Locate the cell with the specified text and output its [X, Y] center coordinate. 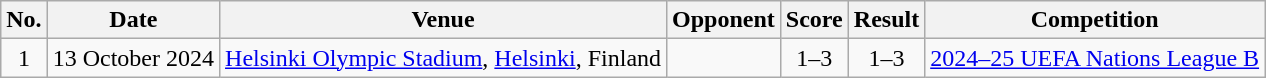
Score [814, 20]
Result [886, 20]
No. [24, 20]
1 [24, 58]
Opponent [724, 20]
Helsinki Olympic Stadium, Helsinki, Finland [444, 58]
Venue [444, 20]
2024–25 UEFA Nations League B [1095, 58]
Date [133, 20]
Competition [1095, 20]
13 October 2024 [133, 58]
